Provide the [x, y] coordinate of the cell's center where the given text is located.  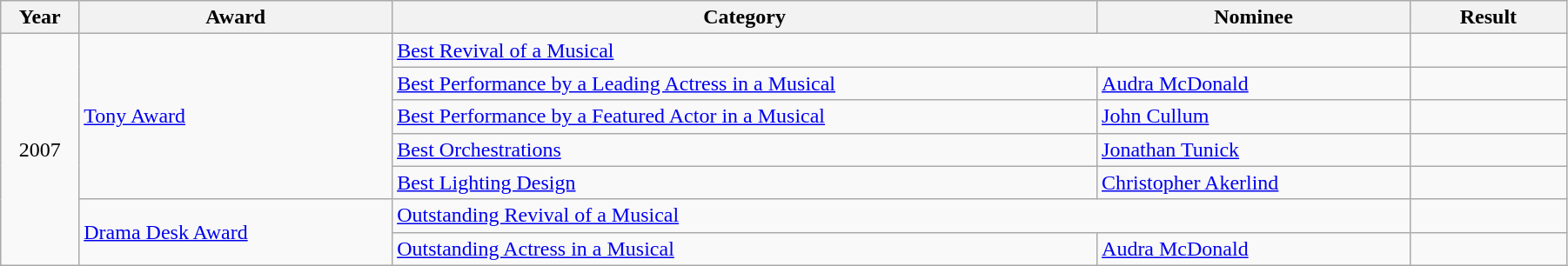
Jonathan Tunick [1254, 150]
Outstanding Actress in a Musical [745, 249]
Tony Award [236, 116]
Best Performance by a Leading Actress in a Musical [745, 83]
Year [40, 17]
Drama Desk Award [236, 232]
Nominee [1254, 17]
Best Orchestrations [745, 150]
Result [1488, 17]
John Cullum [1254, 116]
2007 [40, 150]
Best Revival of a Musical [901, 50]
Outstanding Revival of a Musical [901, 216]
Best Lighting Design [745, 183]
Christopher Akerlind [1254, 183]
Category [745, 17]
Best Performance by a Featured Actor in a Musical [745, 116]
Award [236, 17]
